Extract the (X, Y) coordinate from the center of the cell holding the provided text.  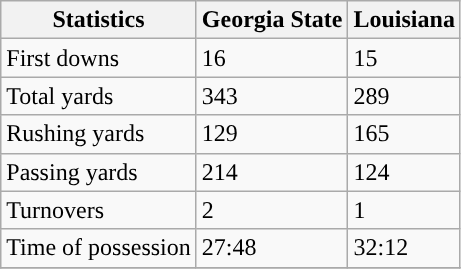
Total yards (99, 96)
15 (404, 58)
First downs (99, 58)
129 (272, 134)
16 (272, 58)
Louisiana (404, 20)
124 (404, 172)
Passing yards (99, 172)
Rushing yards (99, 134)
289 (404, 96)
165 (404, 134)
27:48 (272, 248)
343 (272, 96)
1 (404, 210)
Statistics (99, 20)
Turnovers (99, 210)
Time of possession (99, 248)
2 (272, 210)
214 (272, 172)
Georgia State (272, 20)
32:12 (404, 248)
